Output the [x, y] coordinate of the center of the cell containing the given text.  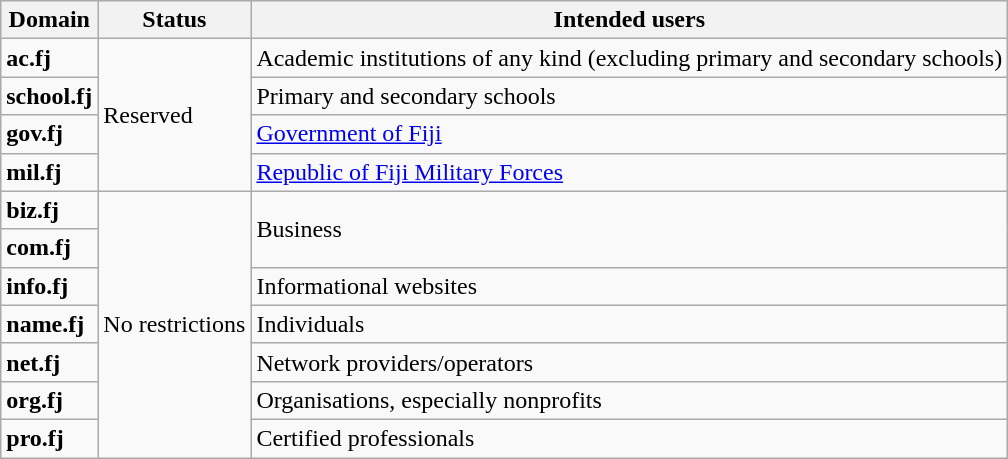
Intended users [630, 20]
No restrictions [174, 324]
ac.fj [50, 58]
Domain [50, 20]
Government of Fiji [630, 134]
Individuals [630, 324]
gov.fj [50, 134]
Organisations, especially nonprofits [630, 400]
Reserved [174, 115]
pro.fj [50, 438]
org.fj [50, 400]
mil.fj [50, 172]
Republic of Fiji Military Forces [630, 172]
Informational websites [630, 286]
Network providers/operators [630, 362]
net.fj [50, 362]
Status [174, 20]
Certified professionals [630, 438]
Business [630, 229]
com.fj [50, 248]
Academic institutions of any kind (excluding primary and secondary schools) [630, 58]
school.fj [50, 96]
info.fj [50, 286]
biz.fj [50, 210]
name.fj [50, 324]
Primary and secondary schools [630, 96]
